Return the (x, y) coordinate for the center point of the cell that contains the specified text.  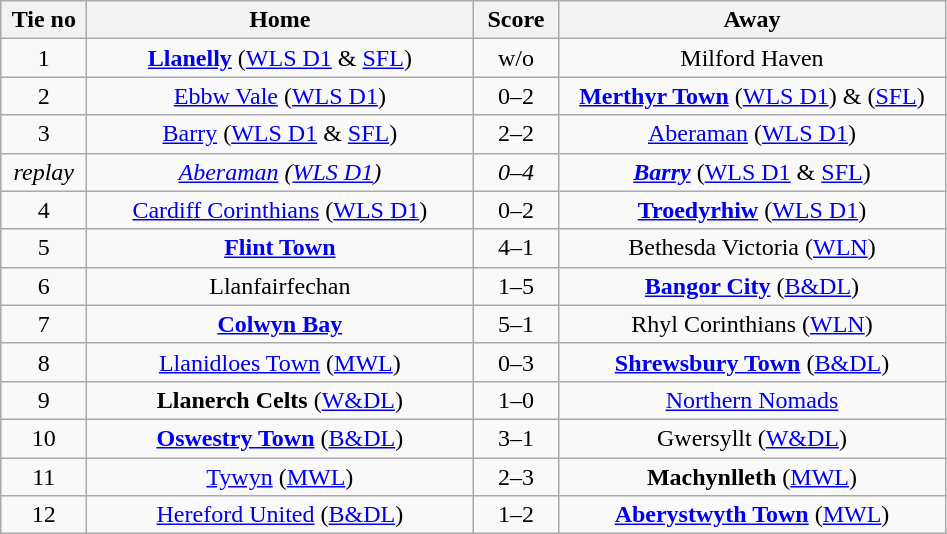
4 (44, 210)
3–1 (516, 438)
Hereford United (B&DL) (280, 515)
Troedyrhiw (WLS D1) (752, 210)
w/o (516, 58)
Colwyn Bay (280, 324)
Gwersyllt (W&DL) (752, 438)
Ebbw Vale (WLS D1) (280, 96)
Llanerch Celts (W&DL) (280, 400)
5 (44, 248)
Llanfairfechan (280, 286)
6 (44, 286)
5–1 (516, 324)
Llanelly (WLS D1 & SFL) (280, 58)
2–3 (516, 477)
12 (44, 515)
Cardiff Corinthians (WLS D1) (280, 210)
Merthyr Town (WLS D1) & (SFL) (752, 96)
1–2 (516, 515)
0–4 (516, 172)
10 (44, 438)
Home (280, 20)
Flint Town (280, 248)
7 (44, 324)
Away (752, 20)
Oswestry Town (B&DL) (280, 438)
8 (44, 362)
Shrewsbury Town (B&DL) (752, 362)
Bangor City (B&DL) (752, 286)
Rhyl Corinthians (WLN) (752, 324)
1–0 (516, 400)
3 (44, 134)
replay (44, 172)
11 (44, 477)
Llanidloes Town (MWL) (280, 362)
1–5 (516, 286)
9 (44, 400)
Score (516, 20)
2 (44, 96)
Aberystwyth Town (MWL) (752, 515)
Milford Haven (752, 58)
2–2 (516, 134)
Tie no (44, 20)
Machynlleth (MWL) (752, 477)
4–1 (516, 248)
1 (44, 58)
Tywyn (MWL) (280, 477)
Northern Nomads (752, 400)
0–3 (516, 362)
Bethesda Victoria (WLN) (752, 248)
